Detect which cell encompasses the target text, then output its (X, Y) center coordinate. 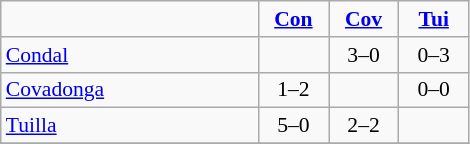
Cov (363, 19)
0–0 (434, 90)
Tuilla (130, 126)
5–0 (293, 126)
2–2 (363, 126)
1–2 (293, 90)
Covadonga (130, 90)
Con (293, 19)
Condal (130, 55)
0–3 (434, 55)
Tui (434, 19)
3–0 (363, 55)
